Locate the cell with the specified text and output its (X, Y) center coordinate. 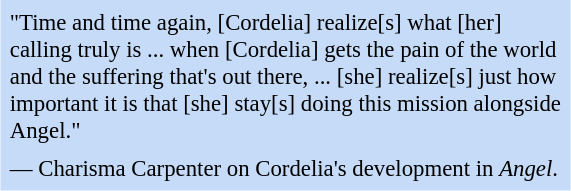
— Charisma Carpenter on Cordelia's development in Angel. (286, 168)
